Return (x, y) of the center of cell containing provided text 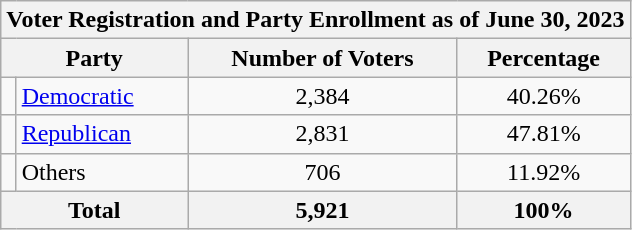
Republican (102, 134)
Voter Registration and Party Enrollment as of June 30, 2023 (316, 20)
Democratic (102, 96)
2,831 (323, 134)
5,921 (323, 210)
Percentage (544, 58)
47.81% (544, 134)
Party (94, 58)
40.26% (544, 96)
Number of Voters (323, 58)
Total (94, 210)
2,384 (323, 96)
706 (323, 172)
100% (544, 210)
Others (102, 172)
11.92% (544, 172)
